Return the (X, Y) coordinate for the center point of the cell that contains the specified text.  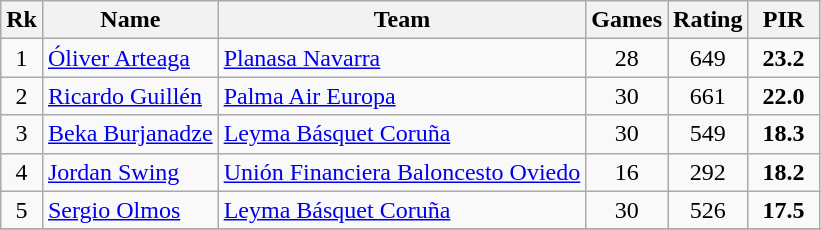
1 (22, 58)
3 (22, 134)
18.2 (784, 172)
Rating (708, 20)
292 (708, 172)
Sergio Olmos (130, 210)
17.5 (784, 210)
Planasa Navarra (402, 58)
5 (22, 210)
Games (627, 20)
649 (708, 58)
Ricardo Guillén (130, 96)
4 (22, 172)
Rk (22, 20)
Name (130, 20)
Jordan Swing (130, 172)
549 (708, 134)
28 (627, 58)
2 (22, 96)
18.3 (784, 134)
Team (402, 20)
16 (627, 172)
23.2 (784, 58)
Palma Air Europa (402, 96)
PIR (784, 20)
22.0 (784, 96)
661 (708, 96)
526 (708, 210)
Óliver Arteaga (130, 58)
Unión Financiera Baloncesto Oviedo (402, 172)
Beka Burjanadze (130, 134)
